Return [X, Y] of the center of cell containing provided text 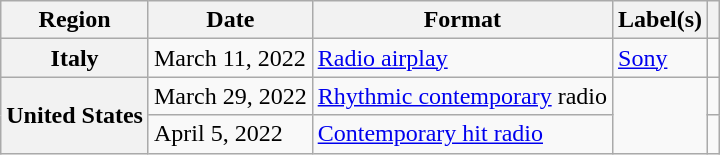
Date [230, 20]
Label(s) [660, 20]
Radio airplay [462, 58]
Contemporary hit radio [462, 134]
Format [462, 20]
Sony [660, 58]
Region [75, 20]
March 29, 2022 [230, 96]
Italy [75, 58]
Rhythmic contemporary radio [462, 96]
March 11, 2022 [230, 58]
April 5, 2022 [230, 134]
United States [75, 115]
